Scan for the cell matching the given text and deliver its [X, Y] coordinate at center. 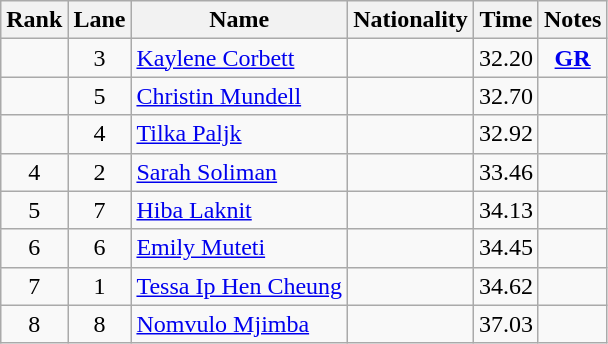
Emily Muteti [240, 248]
33.46 [506, 172]
2 [100, 172]
37.03 [506, 324]
Nomvulo Mjimba [240, 324]
34.13 [506, 210]
Rank [34, 20]
GR [572, 58]
1 [100, 286]
Notes [572, 20]
Nationality [411, 20]
34.45 [506, 248]
Tessa Ip Hen Cheung [240, 286]
34.62 [506, 286]
Hiba Laknit [240, 210]
32.20 [506, 58]
32.92 [506, 134]
Tilka Paljk [240, 134]
32.70 [506, 96]
3 [100, 58]
Sarah Soliman [240, 172]
Name [240, 20]
Time [506, 20]
Kaylene Corbett [240, 58]
Lane [100, 20]
Christin Mundell [240, 96]
